Output the (x, y) coordinate of the center of the cell containing the given text.  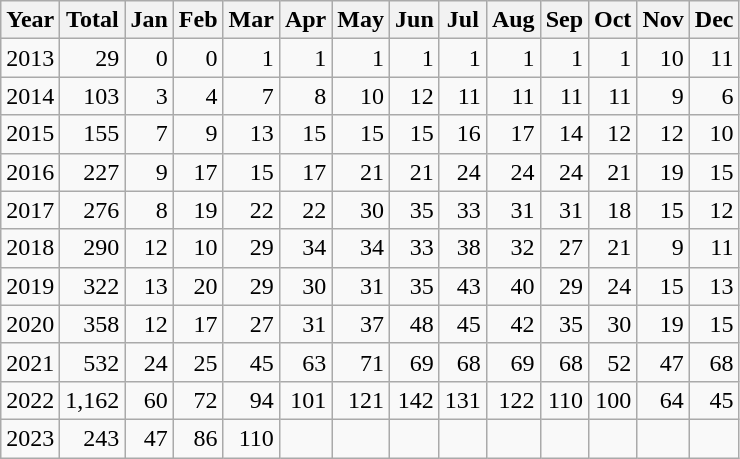
Aug (513, 20)
2018 (30, 248)
Mar (251, 20)
72 (198, 400)
101 (305, 400)
60 (149, 400)
4 (198, 96)
1,162 (92, 400)
Year (30, 20)
3 (149, 96)
71 (361, 362)
32 (513, 248)
Jun (415, 20)
121 (361, 400)
52 (613, 362)
2016 (30, 172)
Jul (462, 20)
6 (714, 96)
Nov (663, 20)
103 (92, 96)
14 (564, 134)
532 (92, 362)
290 (92, 248)
2014 (30, 96)
227 (92, 172)
40 (513, 286)
Dec (714, 20)
276 (92, 210)
20 (198, 286)
131 (462, 400)
142 (415, 400)
37 (361, 324)
322 (92, 286)
May (361, 20)
Feb (198, 20)
358 (92, 324)
Oct (613, 20)
2020 (30, 324)
122 (513, 400)
18 (613, 210)
Jan (149, 20)
2022 (30, 400)
38 (462, 248)
155 (92, 134)
Sep (564, 20)
25 (198, 362)
86 (198, 438)
2013 (30, 58)
63 (305, 362)
64 (663, 400)
2023 (30, 438)
16 (462, 134)
48 (415, 324)
2019 (30, 286)
42 (513, 324)
43 (462, 286)
2017 (30, 210)
94 (251, 400)
Apr (305, 20)
100 (613, 400)
2021 (30, 362)
2015 (30, 134)
243 (92, 438)
Total (92, 20)
